Output the (X, Y) coordinate of the center of the cell containing the given text.  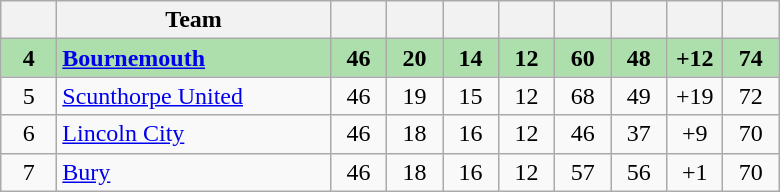
56 (639, 172)
Team (194, 20)
+12 (695, 58)
4 (29, 58)
20 (414, 58)
72 (751, 96)
+19 (695, 96)
Bury (194, 172)
14 (470, 58)
+1 (695, 172)
Scunthorpe United (194, 96)
60 (583, 58)
Lincoln City (194, 134)
48 (639, 58)
Bournemouth (194, 58)
68 (583, 96)
37 (639, 134)
19 (414, 96)
5 (29, 96)
+9 (695, 134)
49 (639, 96)
57 (583, 172)
15 (470, 96)
7 (29, 172)
74 (751, 58)
6 (29, 134)
